Extract the [x, y] coordinate from the center of the cell holding the provided text.  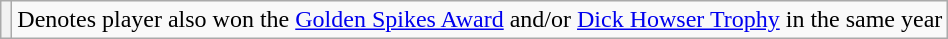
Denotes player also won the Golden Spikes Award and/or Dick Howser Trophy in the same year [480, 20]
